Find where the given text appears and provide that cell's center as (X, Y) coordinate. 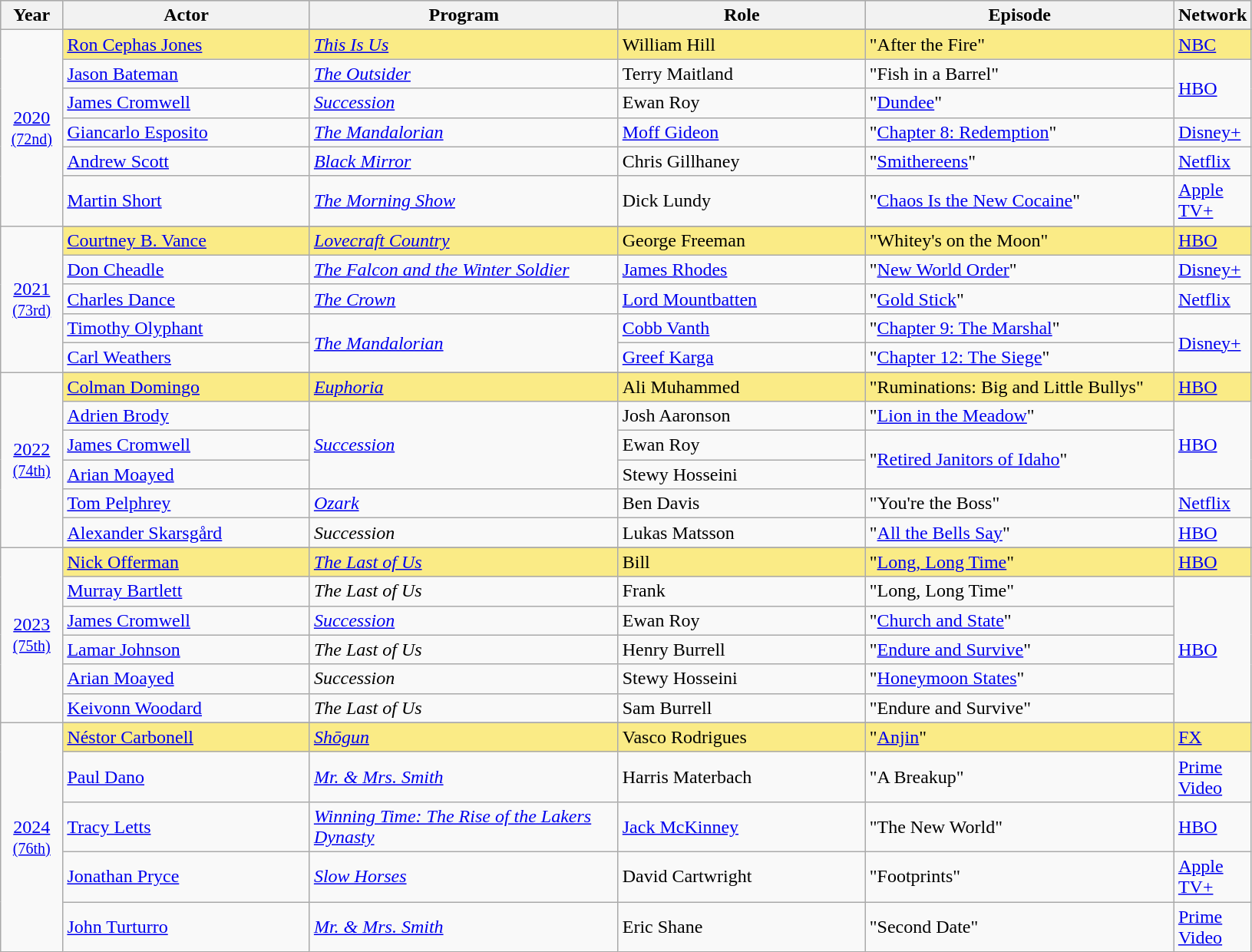
Alexander Skarsgård (187, 533)
Murray Bartlett (187, 591)
Ron Cephas Jones (187, 45)
Tracy Letts (187, 826)
Greef Karga (742, 357)
Lord Mountbatten (742, 299)
2024(76th) (32, 837)
Terry Maitland (742, 74)
"You're the Boss" (1019, 504)
Shōgun (464, 737)
Josh Aaronson (742, 416)
"Anjin" (1019, 737)
FX (1212, 737)
"Whitey's on the Moon" (1019, 240)
Paul Dano (187, 777)
Néstor Carbonell (187, 737)
"Retired Janitors of Idaho" (1019, 460)
"The New World" (1019, 826)
2020(72nd) (32, 127)
Courtney B. Vance (187, 240)
Tom Pelphrey (187, 504)
"Smithereens" (1019, 161)
Euphoria (464, 386)
The Outsider (464, 74)
The Morning Show (464, 201)
"Fish in a Barrel" (1019, 74)
Episode (1019, 15)
Colman Domingo (187, 386)
Timothy Olyphant (187, 328)
Year (32, 15)
Winning Time: The Rise of the Lakers Dynasty (464, 826)
"Second Date" (1019, 926)
George Freeman (742, 240)
"All the Bells Say" (1019, 533)
Giancarlo Esposito (187, 132)
Network (1212, 15)
"Lion in the Meadow" (1019, 416)
"Chapter 9: The Marshal" (1019, 328)
"Chapter 8: Redemption" (1019, 132)
Andrew Scott (187, 161)
Keivonn Woodard (187, 708)
"Church and State" (1019, 620)
This Is Us (464, 45)
"Ruminations: Big and Little Bullys" (1019, 386)
Role (742, 15)
Dick Lundy (742, 201)
"Footprints" (1019, 877)
Ali Muhammed (742, 386)
Black Mirror (464, 161)
Jack McKinney (742, 826)
Nick Offerman (187, 562)
"A Breakup" (1019, 777)
David Cartwright (742, 877)
Adrien Brody (187, 416)
Frank (742, 591)
Cobb Vanth (742, 328)
Slow Horses (464, 877)
Chris Gillhaney (742, 161)
"Honeymoon States" (1019, 679)
John Turturro (187, 926)
Lovecraft Country (464, 240)
"Chapter 12: The Siege" (1019, 357)
Bill (742, 562)
Eric Shane (742, 926)
Actor (187, 15)
Henry Burrell (742, 650)
"New World Order" (1019, 269)
Harris Materbach (742, 777)
Ozark (464, 504)
Program (464, 15)
Vasco Rodrigues (742, 737)
The Falcon and the Winter Soldier (464, 269)
Moff Gideon (742, 132)
Lukas Matsson (742, 533)
Ben Davis (742, 504)
"Chaos Is the New Cocaine" (1019, 201)
The Crown (464, 299)
"After the Fire" (1019, 45)
Sam Burrell (742, 708)
NBC (1212, 45)
Jason Bateman (187, 74)
Lamar Johnson (187, 650)
"Dundee" (1019, 103)
Jonathan Pryce (187, 877)
2021(73rd) (32, 299)
William Hill (742, 45)
Don Cheadle (187, 269)
2022(74th) (32, 459)
Charles Dance (187, 299)
2023(75th) (32, 635)
Martin Short (187, 201)
"Gold Stick" (1019, 299)
James Rhodes (742, 269)
Carl Weathers (187, 357)
